From the cell containing the given text, extract its center point as [X, Y] coordinate. 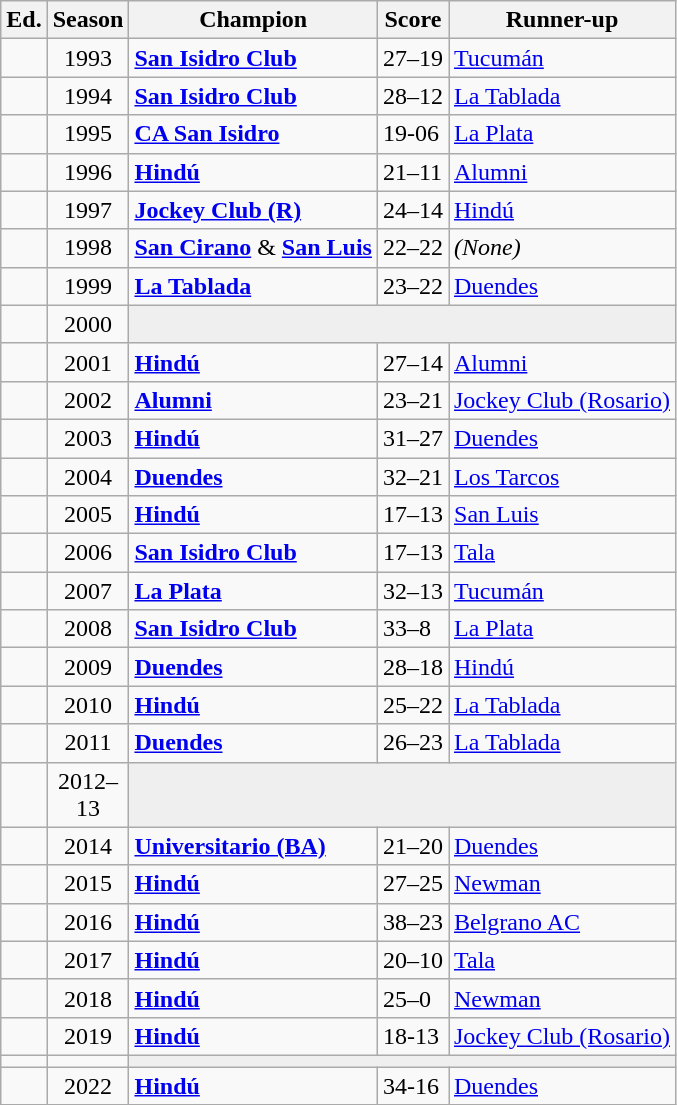
2011 [88, 743]
23–21 [412, 400]
(None) [562, 248]
2010 [88, 705]
2018 [88, 998]
27–14 [412, 362]
21–11 [412, 172]
26–23 [412, 743]
1993 [88, 58]
2003 [88, 438]
28–12 [412, 96]
Runner-up [562, 20]
27–19 [412, 58]
32–13 [412, 591]
2009 [88, 667]
2012–13 [88, 794]
2022 [88, 1085]
1997 [88, 210]
1998 [88, 248]
28–18 [412, 667]
20–10 [412, 960]
1996 [88, 172]
2004 [88, 477]
2017 [88, 960]
2005 [88, 515]
32–21 [412, 477]
Score [412, 20]
18-13 [412, 1036]
Ed. [24, 20]
2008 [88, 629]
38–23 [412, 922]
Belgrano AC [562, 922]
21–20 [412, 846]
31–27 [412, 438]
Season [88, 20]
34-16 [412, 1085]
San Cirano & San Luis [254, 248]
Champion [254, 20]
2001 [88, 362]
Jockey Club (R) [254, 210]
2019 [88, 1036]
1995 [88, 134]
Universitario (BA) [254, 846]
2007 [88, 591]
1999 [88, 286]
1994 [88, 96]
CA San Isidro [254, 134]
2000 [88, 324]
22–22 [412, 248]
25–22 [412, 705]
2006 [88, 553]
2002 [88, 400]
2016 [88, 922]
San Luis [562, 515]
19-06 [412, 134]
Los Tarcos [562, 477]
2015 [88, 884]
23–22 [412, 286]
24–14 [412, 210]
25–0 [412, 998]
27–25 [412, 884]
2014 [88, 846]
33–8 [412, 629]
